From the cell containing the given text, extract its center point as [x, y] coordinate. 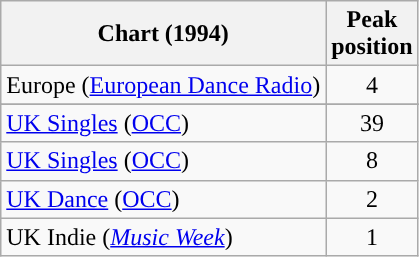
1 [372, 237]
Peakposition [372, 34]
Europe (European Dance Radio) [164, 85]
UK Dance (OCC) [164, 199]
39 [372, 123]
4 [372, 85]
Chart (1994) [164, 34]
UK Indie (Music Week) [164, 237]
2 [372, 199]
8 [372, 161]
